Provide the [x, y] coordinate of the cell's center where the given text is located.  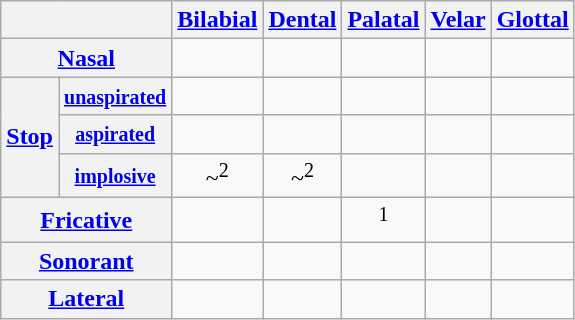
Fricative [86, 220]
Stop [30, 138]
Glottal [532, 20]
aspirated [114, 134]
Palatal [384, 20]
implosive [114, 176]
Bilabial [218, 20]
Nasal [86, 58]
Velar [458, 20]
Sonorant [86, 261]
Dental [302, 20]
1 [384, 220]
Lateral [86, 299]
unaspirated [114, 96]
